Provide the [x, y] coordinate of the cell's center where the given text is located.  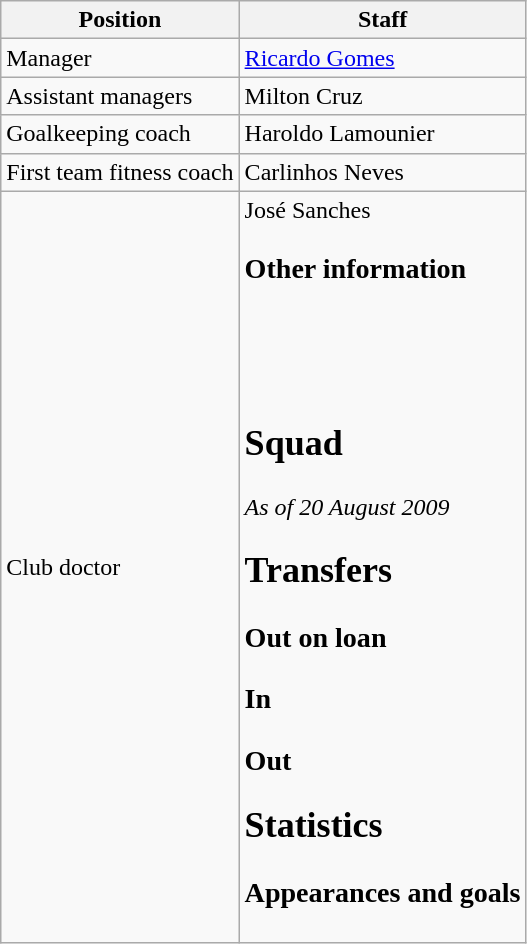
Staff [382, 20]
Haroldo Lamounier [382, 134]
José SanchesOther informationSquadAs of 20 August 2009 TransfersOut on loan In Out StatisticsAppearances and goals [382, 567]
First team fitness coach [120, 172]
Goalkeeping coach [120, 134]
Ricardo Gomes [382, 58]
Milton Cruz [382, 96]
Club doctor [120, 567]
Position [120, 20]
Carlinhos Neves [382, 172]
Assistant managers [120, 96]
Manager [120, 58]
